Search for the cell housing the specified text and yield its [x, y] center coordinate. 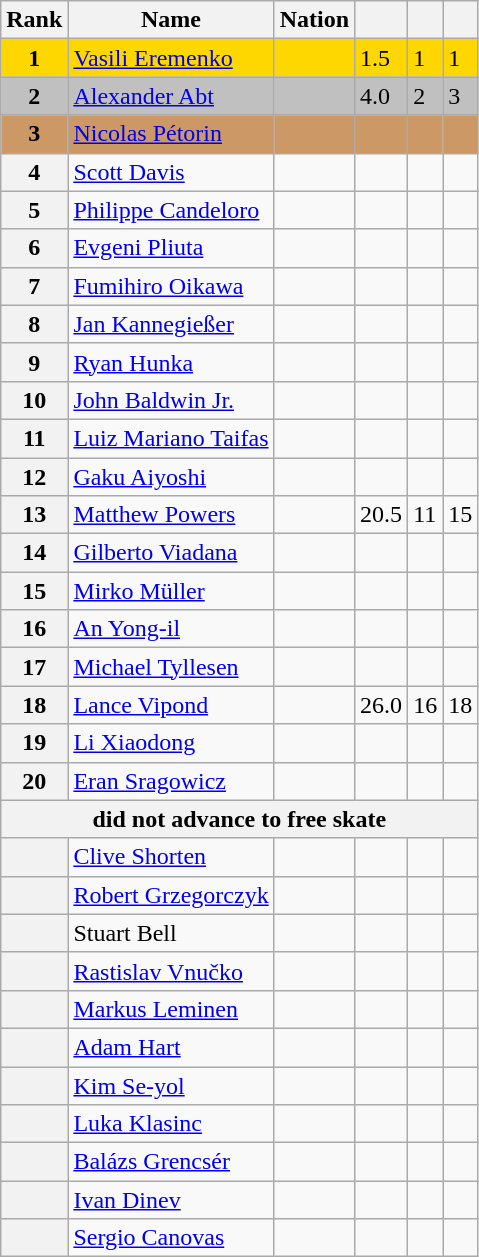
Matthew Powers [171, 515]
Philippe Candeloro [171, 210]
Ryan Hunka [171, 362]
Fumihiro Oikawa [171, 286]
4 [34, 172]
Mirko Müller [171, 591]
Nation [314, 20]
Alexander Abt [171, 96]
Gilberto Viadana [171, 553]
12 [34, 477]
Markus Leminen [171, 1009]
13 [34, 515]
20.5 [382, 515]
Ivan Dinev [171, 1200]
19 [34, 743]
6 [34, 248]
did not advance to free skate [240, 819]
4.0 [382, 96]
Stuart Bell [171, 933]
20 [34, 781]
Rank [34, 20]
Vasili Eremenko [171, 58]
Name [171, 20]
Jan Kannegießer [171, 324]
Gaku Aiyoshi [171, 477]
Robert Grzegorczyk [171, 895]
Li Xiaodong [171, 743]
John Baldwin Jr. [171, 400]
Luka Klasinc [171, 1124]
1.5 [382, 58]
Balázs Grencsér [171, 1162]
17 [34, 667]
14 [34, 553]
Evgeni Pliuta [171, 248]
Clive Shorten [171, 857]
Lance Vipond [171, 705]
Sergio Canovas [171, 1238]
Nicolas Pétorin [171, 134]
Kim Se-yol [171, 1085]
8 [34, 324]
5 [34, 210]
9 [34, 362]
26.0 [382, 705]
Scott Davis [171, 172]
Adam Hart [171, 1047]
An Yong-il [171, 629]
Eran Sragowicz [171, 781]
Michael Tyllesen [171, 667]
Rastislav Vnučko [171, 971]
7 [34, 286]
Luiz Mariano Taifas [171, 438]
10 [34, 400]
